Return [X, Y] of the center of cell containing provided text 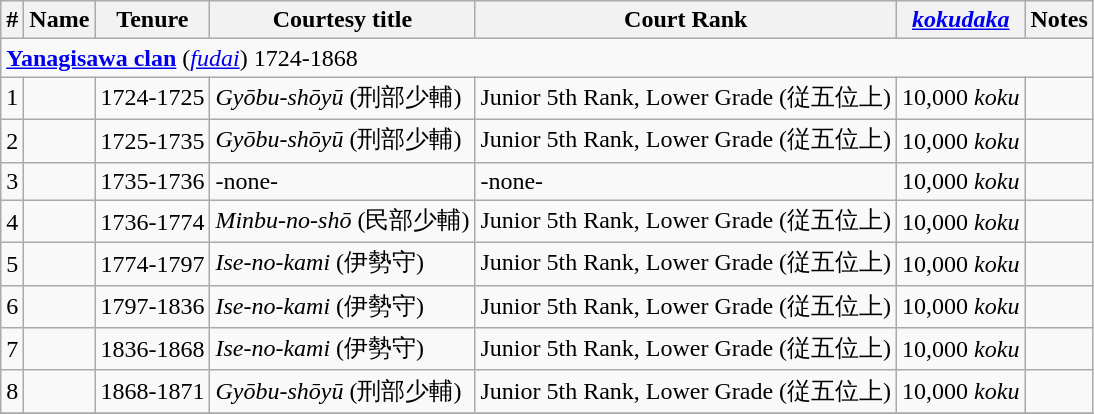
Court Rank [686, 20]
1 [12, 98]
3 [12, 181]
Tenure [152, 20]
1868-1871 [152, 392]
1736-1774 [152, 222]
kokudaka [961, 20]
Name [60, 20]
# [12, 20]
1724-1725 [152, 98]
Notes [1059, 20]
Yanagisawa clan (fudai) 1724-1868 [548, 58]
1774-1797 [152, 264]
5 [12, 264]
2 [12, 140]
1797-1836 [152, 306]
4 [12, 222]
1836-1868 [152, 350]
8 [12, 392]
1735-1736 [152, 181]
Minbu-no-shō (民部少輔) [342, 222]
7 [12, 350]
1725-1735 [152, 140]
Courtesy title [342, 20]
6 [12, 306]
